Provide the [X, Y] coordinate of the cell's center where the given text is located.  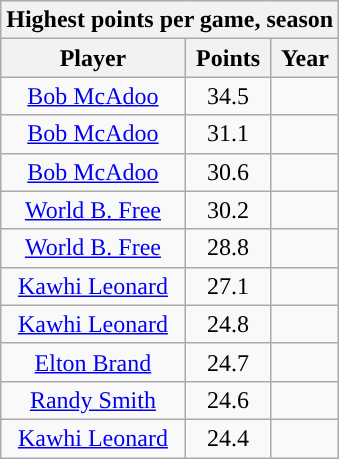
30.2 [228, 210]
Randy Smith [93, 400]
31.1 [228, 134]
Elton Brand [93, 362]
24.8 [228, 324]
Player [93, 58]
Points [228, 58]
24.6 [228, 400]
34.5 [228, 96]
27.1 [228, 286]
24.7 [228, 362]
30.6 [228, 172]
Highest points per game, season [170, 20]
28.8 [228, 248]
Year [305, 58]
24.4 [228, 438]
